Locate the cell with the specified text and output its [x, y] center coordinate. 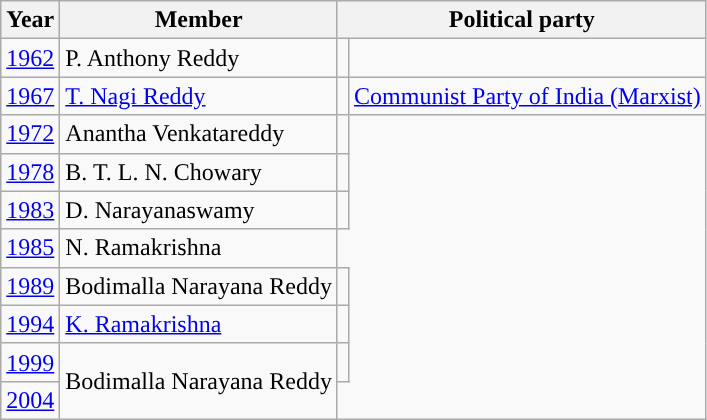
1967 [30, 96]
Communist Party of India (Marxist) [528, 96]
D. Narayanaswamy [199, 210]
K. Ramakrishna [199, 324]
B. T. L. N. Chowary [199, 172]
2004 [30, 400]
1985 [30, 248]
P. Anthony Reddy [199, 58]
Year [30, 20]
1972 [30, 134]
Political party [522, 20]
1962 [30, 58]
1989 [30, 286]
Member [199, 20]
1999 [30, 362]
Anantha Venkatareddy [199, 134]
N. Ramakrishna [199, 248]
1994 [30, 324]
1983 [30, 210]
1978 [30, 172]
T. Nagi Reddy [199, 96]
